Pinpoint the cell where the given text exists, returning its [X, Y] midpoint coordinate. 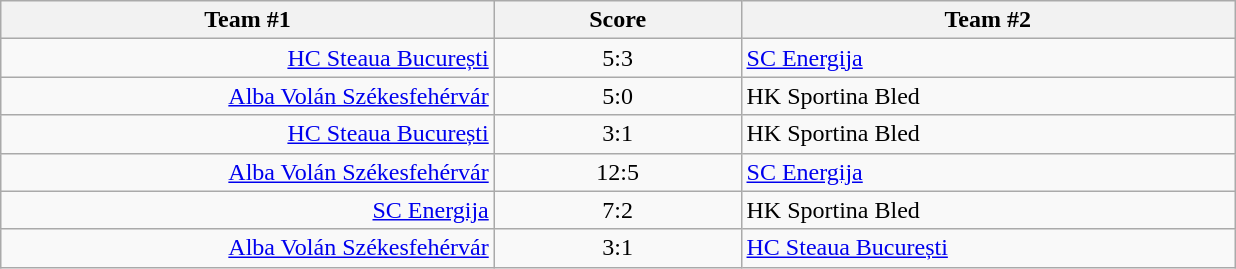
7:2 [618, 210]
Score [618, 20]
Team #2 [988, 20]
Team #1 [248, 20]
12:5 [618, 172]
5:3 [618, 58]
5:0 [618, 96]
